Determine the [X, Y] coordinate at the center of the cell enclosing the given text.  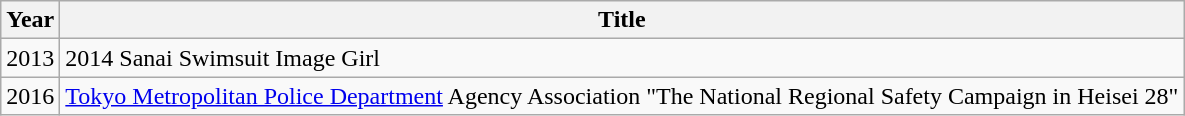
2016 [30, 96]
Title [622, 20]
Tokyo Metropolitan Police Department Agency Association "The National Regional Safety Campaign in Heisei 28" [622, 96]
2014 Sanai Swimsuit Image Girl [622, 58]
2013 [30, 58]
Year [30, 20]
